Provide the (x, y) coordinate of the cell's center where the given text is located.  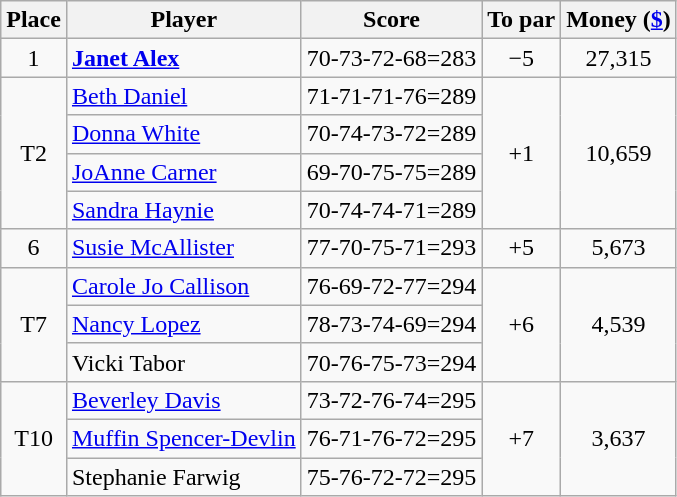
Nancy Lopez (184, 324)
76-71-76-72=295 (392, 438)
27,315 (619, 58)
Stephanie Farwig (184, 477)
Sandra Haynie (184, 210)
77-70-75-71=293 (392, 248)
JoAnne Carner (184, 172)
69-70-75-75=289 (392, 172)
+6 (522, 324)
−5 (522, 58)
70-74-74-71=289 (392, 210)
Carole Jo Callison (184, 286)
10,659 (619, 153)
Susie McAllister (184, 248)
Vicki Tabor (184, 362)
To par (522, 20)
Janet Alex (184, 58)
76-69-72-77=294 (392, 286)
6 (34, 248)
75-76-72-72=295 (392, 477)
Beverley Davis (184, 400)
Beth Daniel (184, 96)
70-74-73-72=289 (392, 134)
73-72-76-74=295 (392, 400)
+5 (522, 248)
70-76-75-73=294 (392, 362)
5,673 (619, 248)
4,539 (619, 324)
Player (184, 20)
3,637 (619, 438)
Score (392, 20)
71-71-71-76=289 (392, 96)
Donna White (184, 134)
70-73-72-68=283 (392, 58)
T2 (34, 153)
78-73-74-69=294 (392, 324)
Muffin Spencer-Devlin (184, 438)
T10 (34, 438)
Money ($) (619, 20)
Place (34, 20)
+1 (522, 153)
1 (34, 58)
T7 (34, 324)
+7 (522, 438)
